Return [x, y] of the center of cell containing provided text 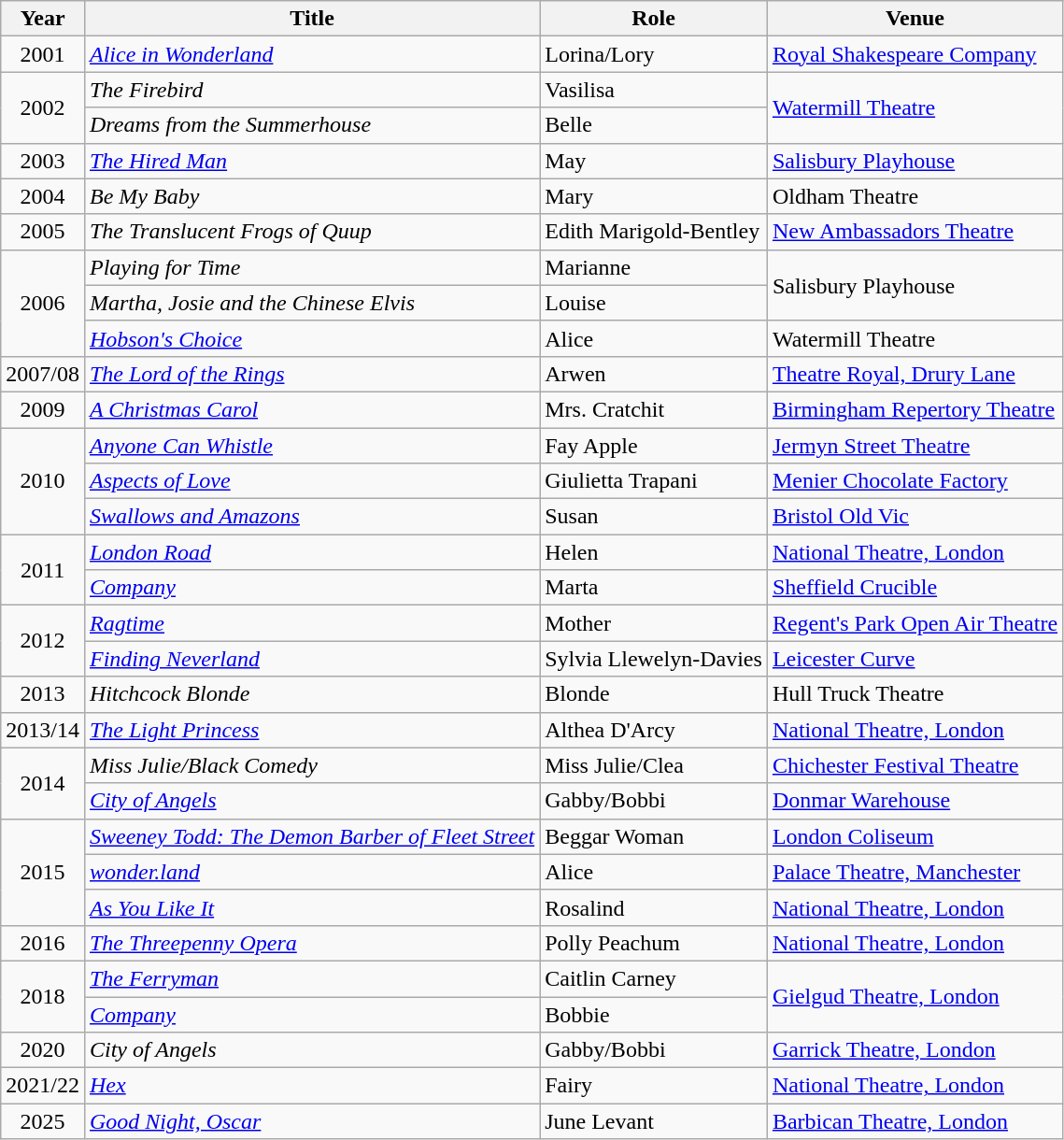
Martha, Josie and the Chinese Elvis [312, 303]
Oldham Theatre [915, 196]
As You Like It [312, 907]
The Ferryman [312, 978]
Caitlin Carney [654, 978]
2015 [43, 872]
2007/08 [43, 374]
A Christmas Carol [312, 409]
Marta [654, 588]
2016 [43, 943]
Royal Shakespeare Company [915, 54]
Chichester Festival Theatre [915, 765]
2011 [43, 570]
2012 [43, 641]
The Translucent Frogs of Quup [312, 232]
Gielgud Theatre, London [915, 996]
Helen [654, 552]
Barbican Theatre, London [915, 1121]
Leicester Curve [915, 659]
Birmingham Repertory Theatre [915, 409]
Arwen [654, 374]
Regent's Park Open Air Theatre [915, 623]
Alice in Wonderland [312, 54]
New Ambassadors Theatre [915, 232]
Sweeney Todd: The Demon Barber of Fleet Street [312, 836]
Blonde [654, 694]
Mrs. Cratchit [654, 409]
Venue [915, 19]
2002 [43, 107]
2018 [43, 996]
Althea D'Arcy [654, 730]
2014 [43, 783]
2001 [43, 54]
Fay Apple [654, 446]
Year [43, 19]
Title [312, 19]
The Firebird [312, 90]
Menier Chocolate Factory [915, 481]
Rosalind [654, 907]
Mother [654, 623]
2013/14 [43, 730]
Good Night, Oscar [312, 1121]
Edith Marigold-Bentley [654, 232]
London Road [312, 552]
Hobson's Choice [312, 338]
Swallows and Amazons [312, 517]
May [654, 161]
Giulietta Trapani [654, 481]
Vasilisa [654, 90]
2005 [43, 232]
London Coliseum [915, 836]
The Threepenny Opera [312, 943]
Lorina/Lory [654, 54]
2021/22 [43, 1086]
Fairy [654, 1086]
Bobbie [654, 1014]
Bristol Old Vic [915, 517]
2013 [43, 694]
Sylvia Llewelyn-Davies [654, 659]
Belle [654, 125]
Ragtime [312, 623]
2003 [43, 161]
Anyone Can Whistle [312, 446]
Miss Julie/Clea [654, 765]
Marianne [654, 267]
Sheffield Crucible [915, 588]
wonder.land [312, 872]
2009 [43, 409]
Louise [654, 303]
Playing for Time [312, 267]
Miss Julie/Black Comedy [312, 765]
Be My Baby [312, 196]
Mary [654, 196]
Hitchcock Blonde [312, 694]
Jermyn Street Theatre [915, 446]
Finding Neverland [312, 659]
Hull Truck Theatre [915, 694]
Susan [654, 517]
The Hired Man [312, 161]
2010 [43, 481]
Role [654, 19]
Hex [312, 1086]
June Levant [654, 1121]
The Light Princess [312, 730]
Theatre Royal, Drury Lane [915, 374]
Donmar Warehouse [915, 801]
2025 [43, 1121]
2020 [43, 1050]
2006 [43, 303]
2004 [43, 196]
Beggar Woman [654, 836]
Dreams from the Summerhouse [312, 125]
Polly Peachum [654, 943]
The Lord of the Rings [312, 374]
Garrick Theatre, London [915, 1050]
Aspects of Love [312, 481]
Palace Theatre, Manchester [915, 872]
